Identify which cell holds the provided text, then report its [X, Y] central coordinate. 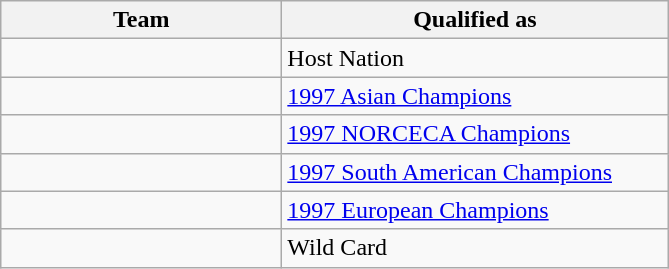
1997 Asian Champions [475, 96]
Wild Card [475, 248]
Qualified as [475, 20]
1997 South American Champions [475, 172]
Team [142, 20]
1997 NORCECA Champions [475, 134]
Host Nation [475, 58]
1997 European Champions [475, 210]
